Return [X, Y] of the center of cell containing provided text 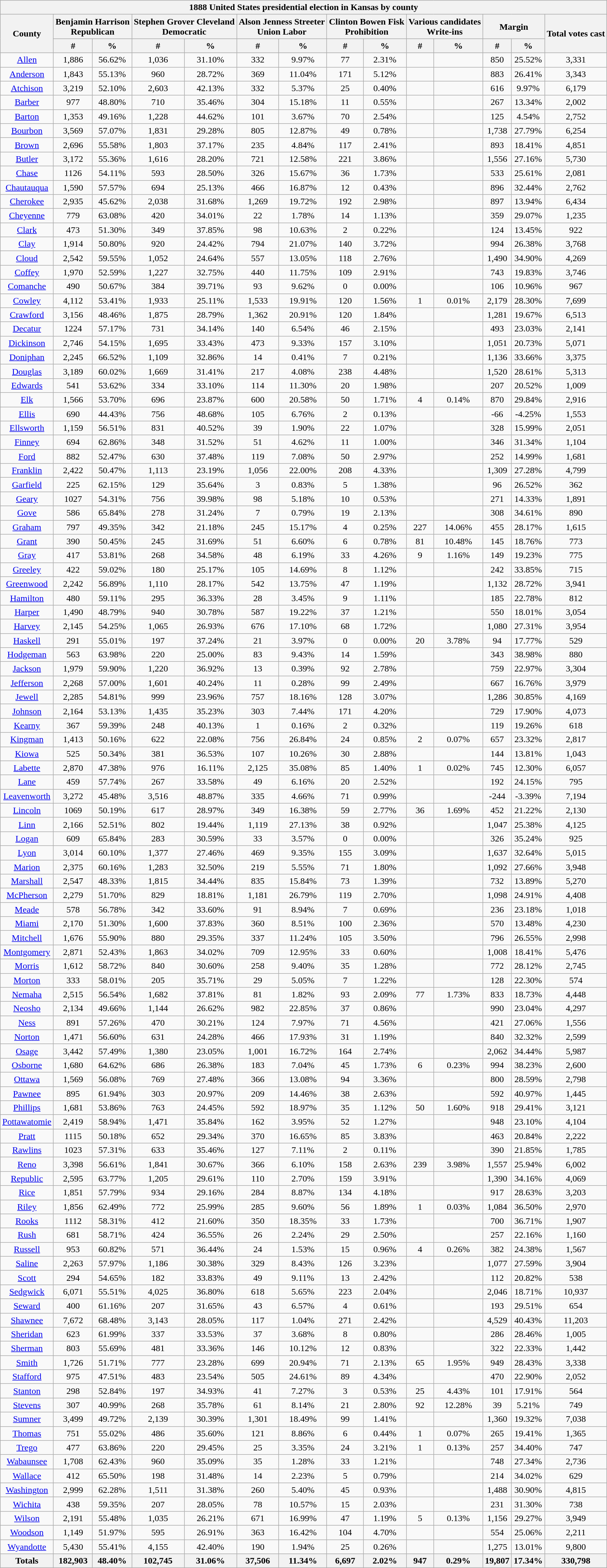
1.72% [385, 626]
44.62% [211, 116]
118 [345, 258]
32.75% [211, 272]
125 [497, 116]
304 [257, 102]
1,435 [158, 711]
13.05% [303, 258]
1,637 [497, 853]
26.41% [528, 74]
4,169 [576, 697]
2,125 [257, 768]
20.97% [211, 1093]
3,569 [73, 131]
6,513 [576, 315]
1,080 [497, 626]
922 [576, 230]
571 [158, 1249]
564 [576, 1391]
294 [73, 1277]
0.44% [385, 1433]
96 [497, 485]
715 [576, 570]
235 [257, 145]
31.34% [528, 442]
2.88% [385, 754]
3,979 [576, 683]
0.14% [458, 400]
Mitchell [27, 938]
747 [576, 1447]
1,009 [576, 385]
5,015 [576, 853]
47.51% [112, 1377]
49.35% [112, 527]
17.34% [528, 1561]
52.59% [112, 272]
295 [158, 598]
37.24% [211, 640]
Chautauqua [27, 187]
Hodgeman [27, 655]
3,121 [576, 1108]
Stephen Grover ClevelandDemocratic [184, 27]
578 [73, 910]
23.32% [528, 740]
550 [497, 612]
0.23% [458, 1065]
26.21% [211, 1518]
56.78% [112, 910]
3,338 [576, 1363]
459 [73, 782]
68 [345, 626]
19.22% [303, 612]
1,601 [158, 683]
60.02% [112, 371]
2,170 [73, 924]
1,815 [158, 881]
48 [257, 555]
40.99% [112, 1405]
48.80% [112, 102]
7.08% [303, 456]
58.94% [112, 1122]
382 [497, 1249]
2,245 [73, 357]
654 [576, 1306]
26.93% [211, 626]
469 [257, 853]
22.78% [528, 598]
29.35% [211, 938]
1,160 [576, 1235]
10.12% [303, 1349]
18.01% [528, 612]
2.77% [385, 810]
1224 [73, 329]
2,736 [576, 1462]
2,762 [576, 187]
0.01% [458, 301]
2,046 [497, 1292]
805 [257, 131]
541 [73, 385]
3.83% [385, 1136]
Bourbon [27, 131]
Smith [27, 1363]
812 [576, 598]
3,343 [576, 74]
794 [257, 244]
870 [497, 400]
1,283 [158, 867]
58.71% [112, 1235]
3.50% [385, 938]
0.92% [385, 824]
33.10% [211, 385]
57.79% [112, 1193]
Ford [27, 456]
1,056 [257, 471]
4.48% [385, 371]
1,365 [576, 1433]
48.46% [112, 315]
Sheridan [27, 1334]
27.31% [528, 626]
209 [257, 1093]
37.48% [211, 456]
0.32% [385, 725]
0.29% [458, 1561]
2.97% [385, 456]
917 [497, 1193]
587 [257, 612]
2,279 [73, 895]
5.21% [528, 1405]
3,172 [73, 159]
307 [73, 1405]
1,726 [73, 1363]
417 [73, 555]
Comanche [27, 286]
0.60% [385, 952]
11,203 [576, 1320]
3.72% [385, 244]
633 [158, 1150]
Lane [27, 782]
700 [497, 1221]
Wabaunsee [27, 1462]
54.65% [112, 1277]
455 [497, 527]
198 [158, 1476]
934 [158, 1193]
1,488 [497, 1490]
622 [158, 740]
616 [497, 88]
0.39% [303, 669]
3.78% [458, 640]
Cowley [27, 301]
29.84% [528, 400]
2,375 [73, 867]
7,672 [73, 1320]
102,745 [158, 1561]
1,181 [257, 895]
6.60% [303, 541]
59.39% [112, 725]
22.08% [211, 740]
63.86% [112, 1447]
18.81% [211, 895]
2.78% [385, 669]
2.98% [385, 202]
609 [73, 838]
56.51% [112, 428]
369 [257, 74]
Rooks [27, 1221]
37.17% [211, 145]
11.24% [303, 938]
47.38% [112, 768]
31.65% [211, 1306]
982 [257, 1009]
134 [345, 1193]
3.36% [385, 1079]
53.81% [112, 555]
3.91% [385, 1179]
400 [73, 1306]
19.32% [528, 1419]
223 [345, 1292]
1,132 [497, 584]
10,937 [576, 1292]
Haskell [27, 640]
110 [257, 1179]
490 [73, 286]
4,125 [576, 824]
28.79% [211, 315]
0.41% [303, 357]
24.45% [211, 1108]
28.97% [211, 810]
12.28% [458, 1405]
27.34% [528, 1462]
4,799 [576, 471]
162 [257, 1122]
2.80% [385, 1405]
Butler [27, 159]
50.67% [112, 286]
64.62% [112, 1065]
221 [345, 159]
16.38% [303, 810]
158 [345, 1164]
Sedgwick [27, 1292]
0.16% [303, 725]
835 [257, 881]
Shawnee [27, 1320]
4,269 [576, 258]
16.11% [211, 768]
26 [257, 1235]
1.94% [303, 1546]
McPherson [27, 895]
0.43% [385, 187]
13.34% [528, 102]
4,069 [576, 1179]
56.08% [112, 1079]
52.43% [112, 952]
183 [257, 1065]
505 [257, 1377]
3,768 [576, 244]
3.21% [385, 1447]
13.48% [528, 924]
190 [257, 1546]
Finney [27, 442]
2,166 [73, 824]
525 [73, 754]
721 [257, 159]
803 [73, 1349]
23.03% [528, 329]
990 [497, 1009]
25.94% [528, 1164]
34.01% [211, 216]
1,511 [158, 1490]
1,136 [497, 357]
3.57% [303, 838]
1,001 [257, 1051]
2,268 [73, 683]
53.13% [112, 711]
1,615 [576, 527]
3.95% [303, 1122]
Greenwood [27, 584]
9.33% [303, 343]
Sumner [27, 1419]
35.78% [211, 1405]
36.33% [211, 598]
2,970 [576, 1207]
529 [576, 640]
Republic [27, 1179]
1.40% [385, 768]
242 [497, 570]
1.89% [385, 1207]
40.24% [211, 683]
70 [345, 116]
367 [73, 725]
Total votes cast [576, 33]
33.43% [211, 343]
600 [257, 400]
4.70% [385, 1532]
23.04% [528, 1009]
35.24% [528, 838]
33.60% [211, 910]
24.91% [528, 895]
2.50% [385, 1235]
Brown [27, 145]
362 [576, 485]
23.10% [528, 1122]
32.50% [211, 867]
225 [73, 485]
28.12% [528, 966]
62.15% [112, 485]
0.80% [385, 1334]
2,164 [73, 711]
2.23% [303, 1476]
12.58% [303, 159]
1,043 [576, 754]
22.00% [303, 471]
53.41% [112, 301]
0.28% [303, 683]
363 [257, 1532]
3,331 [576, 60]
59.90% [112, 669]
Jewell [27, 697]
42.40% [211, 1546]
Lyon [27, 853]
23.19% [211, 471]
1,785 [576, 1150]
52.84% [112, 1391]
796 [497, 938]
25.00% [211, 655]
298 [73, 1391]
2,752 [576, 116]
947 [420, 1561]
56.54% [112, 994]
31.06% [211, 1561]
50.19% [112, 810]
1.90% [303, 428]
1,856 [73, 1207]
1,590 [73, 187]
586 [73, 513]
22.33% [528, 1349]
24.61% [303, 1377]
749 [576, 1405]
27.79% [528, 131]
1.53% [303, 1249]
3,156 [73, 315]
1,600 [158, 924]
32.32% [528, 1037]
13.01% [528, 1546]
37,506 [257, 1561]
925 [576, 838]
17.77% [528, 640]
1,109 [158, 357]
3,442 [73, 1051]
24.38% [528, 1249]
127 [257, 1150]
2,081 [576, 173]
1,695 [158, 343]
41 [257, 1391]
1,682 [158, 994]
83 [257, 655]
Lincoln [27, 810]
159 [345, 1179]
3.07% [385, 697]
32.44% [528, 187]
55.02% [112, 1433]
21.60% [211, 1221]
Stevens [27, 1405]
5.05% [303, 980]
2,222 [576, 1136]
5.12% [385, 74]
2,285 [73, 697]
182 [158, 1277]
13.89% [528, 881]
570 [497, 924]
28.20% [211, 159]
Kearny [27, 725]
953 [73, 1249]
14.69% [303, 570]
50.80% [112, 244]
54.11% [112, 173]
20.84% [528, 1136]
57.26% [112, 1023]
58.72% [112, 966]
28.61% [528, 371]
1,676 [73, 938]
3.09% [385, 853]
6.76% [303, 414]
360 [257, 924]
480 [73, 598]
Woodson [27, 1532]
18.97% [303, 1108]
Kiowa [27, 754]
493 [497, 329]
3,948 [576, 867]
121 [257, 1433]
252 [497, 456]
9.11% [303, 1277]
2.15% [385, 329]
180 [158, 570]
617 [158, 810]
3,054 [576, 612]
5,987 [576, 1051]
0.96% [385, 1249]
676 [257, 626]
61 [257, 1405]
883 [497, 74]
21.85% [528, 1150]
27.66% [528, 867]
686 [158, 1065]
Dickinson [27, 343]
7.97% [303, 1023]
63.77% [112, 1179]
23.96% [211, 697]
1.16% [458, 555]
55.41% [112, 1546]
Morris [27, 966]
Wilson [27, 1518]
Washington [27, 1490]
2,263 [73, 1263]
1,051 [497, 343]
129 [158, 485]
9.40% [303, 966]
630 [158, 456]
68.48% [112, 1320]
25.61% [528, 173]
1,286 [497, 697]
10.57% [303, 1504]
Cheyenne [27, 216]
217 [257, 371]
18.71% [528, 1292]
421 [497, 1023]
238 [345, 371]
11.30% [303, 385]
55.69% [112, 1349]
Thomas [27, 1433]
1,843 [73, 74]
17.93% [303, 1037]
533 [497, 173]
57.74% [112, 782]
35.08% [303, 768]
738 [576, 1504]
30.78% [211, 612]
50.34% [112, 754]
3,516 [158, 796]
260 [257, 1490]
Ottawa [27, 1079]
Elk [27, 400]
145 [497, 541]
33.53% [211, 1334]
13.45% [528, 230]
19.91% [303, 301]
12.87% [303, 131]
4.43% [458, 1391]
1,353 [73, 116]
4.84% [303, 145]
24.64% [211, 258]
7,194 [576, 796]
24.15% [528, 782]
-244 [497, 796]
33.58% [211, 782]
2,935 [73, 202]
1,738 [497, 131]
13.94% [528, 202]
231 [497, 1504]
1,275 [497, 1546]
29.16% [211, 1193]
2,746 [73, 343]
18.76% [528, 541]
1.38% [385, 485]
3.35% [303, 1447]
51.71% [112, 1363]
743 [497, 272]
61.99% [112, 1334]
667 [497, 683]
2,191 [73, 1518]
5.37% [303, 88]
18.16% [303, 697]
31.48% [211, 1476]
1,907 [576, 1221]
14.99% [528, 456]
50.47% [112, 471]
891 [73, 1023]
43 [257, 1306]
-3.39% [528, 796]
Benjamin HarrisonRepublican [93, 27]
Morton [27, 980]
54.25% [112, 626]
0.61% [385, 1306]
30.85% [528, 697]
63.98% [112, 655]
35.09% [211, 1462]
Wichita [27, 1504]
26.84% [303, 740]
258 [257, 966]
34.90% [528, 258]
1,110 [158, 584]
795 [576, 782]
671 [257, 1518]
2,062 [497, 1051]
54.31% [112, 499]
1,886 [73, 60]
9.62% [303, 286]
629 [576, 1476]
Cloud [27, 258]
32.64% [528, 853]
Montgomery [27, 952]
29.51% [528, 1306]
797 [73, 527]
155 [345, 853]
1,851 [73, 1193]
38.23% [528, 1065]
Wallace [27, 1476]
25.99% [211, 1207]
18.49% [303, 1419]
57.49% [112, 1051]
2,130 [576, 810]
55.48% [112, 1518]
91 [257, 910]
8.51% [303, 924]
2,002 [576, 102]
4.26% [385, 555]
248 [158, 725]
9,800 [576, 1546]
Graham [27, 527]
452 [497, 810]
833 [497, 994]
19.83% [528, 272]
1,005 [576, 1334]
3,954 [576, 626]
483 [158, 1377]
1,875 [158, 315]
3.97% [303, 640]
2,038 [158, 202]
3.68% [303, 1334]
4,851 [576, 145]
26.55% [528, 938]
2,696 [73, 145]
977 [73, 102]
1,841 [158, 1164]
Gove [27, 513]
55.13% [112, 74]
895 [73, 1093]
Garfield [27, 485]
193 [497, 1306]
58.31% [112, 1221]
2.24% [303, 1235]
1,970 [73, 272]
6,071 [73, 1292]
1,065 [158, 626]
1126 [73, 173]
4,408 [576, 895]
73 [345, 881]
Geary [27, 499]
39.98% [211, 499]
Linn [27, 824]
36.53% [211, 754]
1,235 [576, 216]
Rice [27, 1193]
748 [497, 1462]
Clinton Bowen FiskProhibition [367, 27]
920 [158, 244]
286 [497, 1334]
36.44% [211, 1249]
1.22% [385, 980]
-4.25% [528, 414]
343 [497, 655]
2.49% [385, 683]
36.55% [211, 1235]
Nemaha [27, 994]
106 [497, 286]
60.82% [112, 1249]
3.23% [385, 1263]
2,595 [73, 1179]
56.89% [112, 584]
Trego [27, 1447]
Labette [27, 768]
28.46% [528, 1334]
35.23% [211, 711]
1.39% [385, 881]
Crawford [27, 315]
5,730 [576, 159]
0.69% [385, 910]
48.40% [112, 1561]
542 [257, 584]
5,476 [576, 952]
1,113 [158, 471]
777 [158, 1363]
1.13% [385, 216]
896 [497, 187]
20.82% [528, 1277]
57.31% [112, 1150]
126 [345, 1263]
882 [73, 456]
1,553 [576, 414]
25.06% [528, 1532]
50.16% [112, 740]
0.25% [385, 527]
1888 United States presidential election in Kansas by county [303, 7]
34.40% [528, 1447]
949 [497, 1363]
48.87% [211, 796]
28.43% [528, 1363]
1,413 [73, 740]
34.93% [211, 1391]
8.87% [303, 1193]
57.00% [112, 683]
1,084 [497, 1207]
54.15% [112, 343]
45.48% [112, 796]
36.92% [211, 669]
0.85% [385, 740]
265 [497, 1433]
1,008 [497, 952]
15.18% [303, 102]
420 [158, 216]
30.38% [211, 1263]
1,077 [497, 1263]
731 [158, 329]
1,520 [497, 371]
40.13% [211, 725]
Leavenworth [27, 796]
60.10% [112, 853]
2.31% [385, 60]
27.59% [528, 1263]
205 [158, 980]
2,515 [73, 994]
33.83% [211, 1277]
4,529 [497, 1320]
975 [73, 1377]
30.67% [211, 1164]
104 [345, 1532]
61.94% [112, 1093]
40.43% [528, 1320]
3,375 [576, 357]
5.18% [303, 499]
17.10% [303, 626]
6,002 [576, 1164]
Scott [27, 1277]
78 [257, 1504]
42.13% [211, 88]
182,903 [73, 1561]
Jackson [27, 669]
2,134 [73, 1009]
999 [158, 697]
236 [497, 910]
50.45% [112, 541]
Jefferson [27, 683]
27.28% [528, 471]
Clay [27, 244]
57.07% [112, 131]
0.93% [385, 1490]
24.28% [211, 1037]
2.74% [385, 1051]
1,979 [73, 669]
65 [420, 1363]
538 [576, 1277]
23.54% [211, 1377]
574 [576, 980]
893 [497, 145]
0.03% [458, 1207]
144 [497, 754]
52.10% [112, 88]
60.16% [112, 867]
30.60% [211, 966]
563 [73, 655]
58.01% [112, 980]
11.04% [303, 74]
Russell [27, 1249]
Meade [27, 910]
1,831 [158, 131]
Osborne [27, 1065]
19.26% [528, 725]
Seward [27, 1306]
29.27% [528, 1518]
6,697 [345, 1561]
14.33% [528, 499]
1,567 [576, 1249]
1,569 [73, 1079]
631 [158, 1037]
0.11% [385, 1150]
107 [257, 754]
2,817 [576, 740]
65.50% [112, 1476]
2.91% [385, 272]
2,422 [73, 471]
5.40% [303, 1490]
10.63% [303, 230]
16.76% [528, 683]
40.97% [528, 1093]
19.41% [528, 1433]
Norton [27, 1037]
Logan [27, 838]
Allen [27, 60]
1,220 [158, 669]
1,228 [158, 116]
285 [257, 1207]
35.64% [211, 485]
2,419 [73, 1122]
1,566 [73, 400]
4,448 [576, 994]
681 [73, 1235]
3,189 [73, 371]
1,914 [73, 244]
109 [345, 272]
55.51% [112, 1292]
36.50% [528, 1207]
48.33% [112, 881]
4.18% [385, 1193]
15.17% [303, 527]
34.58% [211, 555]
1.56% [385, 301]
38.98% [528, 655]
208 [345, 471]
1,533 [257, 301]
557 [257, 258]
2.04% [385, 1292]
1,708 [73, 1462]
2.76% [385, 258]
1.71% [385, 400]
381 [158, 754]
35.84% [211, 1122]
Totals [27, 1561]
5.65% [303, 1292]
21.22% [528, 810]
2.36% [385, 924]
61.16% [112, 1306]
763 [158, 1108]
17.91% [528, 1391]
350 [257, 1221]
5.55% [303, 867]
19.44% [211, 824]
52.47% [112, 456]
554 [497, 1532]
Rawlins [27, 1150]
46 [345, 329]
36.71% [528, 1221]
Decatur [27, 329]
15.67% [303, 173]
16.72% [303, 1051]
55.90% [112, 938]
1,309 [497, 471]
Kingman [27, 740]
4.20% [385, 711]
16.65% [303, 1136]
100 [345, 924]
2,998 [576, 938]
333 [73, 980]
8.14% [303, 1405]
Margin [514, 27]
62.28% [112, 1490]
Marshall [27, 881]
164 [345, 1051]
14.46% [303, 1093]
1.80% [385, 867]
1027 [73, 499]
3,203 [576, 1193]
3,949 [576, 1518]
3.67% [303, 116]
0.40% [385, 88]
20.94% [303, 1363]
18.73% [528, 994]
486 [158, 1433]
334 [158, 385]
31.24% [211, 513]
Johnson [27, 711]
9.43% [303, 655]
Grant [27, 541]
16.42% [303, 1532]
16.99% [303, 1518]
424 [158, 1235]
1,557 [497, 1164]
34.61% [528, 513]
4,297 [576, 1009]
20.91% [303, 315]
3,746 [576, 272]
54.81% [112, 697]
283 [158, 838]
1,205 [158, 1179]
53.70% [112, 400]
593 [158, 173]
1069 [73, 810]
31.10% [211, 60]
1,442 [576, 1349]
28.63% [528, 1193]
33.85% [528, 570]
29.28% [211, 131]
2,179 [497, 301]
2.54% [385, 116]
23.87% [211, 400]
Saline [27, 1263]
7,038 [576, 1419]
1.04% [303, 1320]
3,499 [73, 1419]
59 [345, 810]
308 [497, 513]
6.54% [303, 329]
322 [497, 1349]
6.57% [303, 1306]
55.36% [112, 159]
157 [345, 343]
2,141 [576, 329]
Barber [27, 102]
28.30% [528, 301]
25.17% [211, 570]
6,254 [576, 131]
227 [420, 527]
34.16% [528, 1179]
56.61% [112, 1164]
757 [257, 697]
329 [257, 1263]
1,227 [158, 272]
45.62% [112, 202]
800 [497, 1079]
22.85% [303, 1009]
477 [73, 1447]
769 [158, 1079]
1.95% [458, 1363]
31.30% [528, 1504]
14.06% [458, 527]
709 [257, 952]
26.52% [528, 485]
284 [257, 1193]
6.10% [303, 1164]
4.54% [528, 116]
6,179 [576, 88]
25.38% [528, 824]
55.58% [112, 145]
Sherman [27, 1349]
2,547 [73, 881]
13.81% [528, 754]
779 [73, 216]
3,904 [576, 1263]
Coffey [27, 272]
3,272 [73, 796]
112 [497, 1277]
51.97% [112, 1532]
1,669 [158, 371]
1.27% [385, 1122]
4,025 [158, 1292]
0.22% [385, 230]
52 [345, 1122]
940 [158, 612]
831 [158, 428]
28.59% [528, 1079]
0.55% [385, 102]
25.13% [211, 187]
37.83% [211, 924]
10.96% [528, 286]
2,999 [73, 1490]
Cherokee [27, 202]
1.11% [385, 598]
1,680 [73, 1065]
19,807 [497, 1561]
0.86% [385, 1009]
239 [420, 1164]
214 [497, 1476]
1,269 [257, 202]
Miami [27, 924]
Stanton [27, 1391]
30.59% [211, 838]
57.97% [112, 1263]
31.52% [211, 442]
23.28% [211, 1363]
53.86% [112, 1108]
1,035 [158, 1518]
2.41% [385, 145]
291 [73, 640]
22.97% [528, 669]
773 [576, 541]
4,815 [576, 1490]
29.61% [211, 1179]
1,156 [497, 1518]
1,047 [497, 824]
1,144 [158, 1009]
51.70% [112, 895]
Hamilton [27, 598]
49.72% [112, 1419]
30.21% [211, 1023]
19.72% [303, 202]
732 [497, 881]
2.02% [385, 1561]
623 [73, 1334]
89 [345, 1377]
49.16% [112, 116]
35.71% [211, 980]
27.06% [528, 1023]
50.18% [112, 1136]
27.46% [211, 853]
438 [73, 1504]
1.07% [385, 428]
County [27, 33]
Atchison [27, 88]
829 [158, 895]
Osage [27, 1051]
1.98% [385, 385]
7.27% [303, 1391]
3.10% [385, 343]
2,870 [73, 768]
20.52% [528, 385]
1,281 [497, 315]
62.86% [112, 442]
12.30% [528, 768]
7.44% [303, 711]
40.52% [211, 428]
2,798 [576, 1079]
33.66% [528, 357]
1,360 [497, 1419]
4.33% [385, 471]
481 [158, 1349]
Edwards [27, 385]
3,014 [73, 853]
62.43% [112, 1462]
346 [497, 442]
967 [576, 286]
Ellsworth [27, 428]
Riley [27, 1207]
4.66% [303, 796]
59.55% [112, 258]
1.41% [385, 1419]
370 [257, 1136]
4,104 [576, 1122]
729 [497, 711]
3,941 [576, 584]
2,745 [576, 966]
1.60% [458, 1108]
55.01% [112, 640]
Stafford [27, 1377]
34.14% [211, 329]
-66 [497, 414]
Greeley [27, 570]
15.99% [528, 428]
59.35% [112, 1504]
775 [576, 555]
1,104 [576, 442]
Wyandotte [27, 1546]
29.07% [528, 216]
31.38% [211, 1490]
850 [497, 60]
17.90% [528, 711]
595 [158, 1532]
696 [158, 400]
Rush [27, 1235]
463 [497, 1136]
918 [497, 1108]
10.48% [458, 541]
5,430 [73, 1546]
21.07% [303, 244]
948 [497, 1122]
37.85% [211, 230]
1,616 [158, 159]
1,149 [73, 1532]
5,270 [576, 881]
328 [497, 428]
56.62% [112, 60]
2,603 [158, 88]
759 [497, 669]
149 [497, 555]
59.11% [112, 598]
1,390 [497, 1179]
185 [497, 598]
4,073 [576, 711]
30.39% [211, 1419]
25.52% [528, 60]
330,798 [576, 1561]
30 [345, 754]
3,219 [73, 88]
24.42% [211, 244]
Various candidatesWrite-ins [445, 27]
Harper [27, 612]
Douglas [27, 371]
22.16% [528, 1235]
422 [73, 570]
710 [158, 102]
Clark [27, 230]
4,112 [73, 301]
56.60% [112, 1037]
3.45% [303, 598]
1,445 [576, 1093]
21.18% [211, 527]
23.18% [528, 910]
2,052 [576, 1377]
Gray [27, 555]
2,211 [576, 1532]
22.30% [528, 980]
30.90% [528, 1490]
28 [257, 598]
7.04% [303, 1065]
890 [576, 513]
1,891 [576, 499]
8.94% [303, 910]
27.16% [528, 159]
44.43% [112, 414]
53.62% [112, 385]
19.67% [528, 315]
2,145 [73, 626]
8.86% [303, 1433]
27.13% [303, 824]
25.11% [211, 301]
2,599 [576, 1037]
56 [345, 1207]
1,092 [497, 867]
48.68% [211, 414]
1,119 [257, 824]
0.99% [385, 796]
13.08% [303, 1079]
26.91% [211, 1532]
33.36% [211, 1349]
1,186 [158, 1263]
7.11% [303, 1150]
62.49% [112, 1207]
5,313 [576, 371]
0.02% [458, 768]
12.95% [303, 952]
23.05% [211, 1051]
802 [158, 824]
359 [497, 216]
15.84% [303, 881]
Ellis [27, 414]
2.03% [385, 1504]
59.02% [112, 570]
1,362 [257, 315]
1,052 [158, 258]
Harvey [27, 626]
26.62% [211, 1009]
751 [73, 1433]
Doniphan [27, 357]
5,071 [576, 343]
Alson Jenness StreeterUnion Labor [282, 27]
1,159 [73, 428]
1.69% [458, 810]
2,242 [73, 584]
26.79% [303, 895]
Phillips [27, 1108]
19 [345, 513]
1.84% [385, 315]
9.60% [303, 1207]
10.26% [303, 754]
20.58% [303, 400]
1,377 [158, 853]
66.52% [112, 357]
2,871 [73, 952]
745 [497, 768]
63.08% [112, 216]
6,057 [576, 768]
335 [257, 796]
976 [158, 768]
6.16% [303, 782]
57.57% [112, 187]
29.34% [211, 1136]
146 [257, 1349]
1,301 [257, 1419]
1112 [73, 1221]
31 [345, 1037]
652 [158, 1136]
Franklin [27, 471]
10 [345, 499]
897 [497, 202]
2,139 [158, 1419]
Anderson [27, 74]
28.50% [211, 173]
31.69% [211, 541]
348 [158, 442]
2,600 [576, 1065]
Pratt [27, 1136]
2.09% [385, 994]
11.34% [303, 1561]
3,398 [73, 1164]
699 [257, 1363]
1,612 [73, 966]
9.35% [303, 853]
3,304 [576, 669]
Barton [27, 116]
27.48% [211, 1079]
690 [73, 414]
657 [497, 740]
39.71% [211, 286]
Ness [27, 1023]
31.41% [211, 371]
29.41% [528, 1108]
18.35% [303, 1221]
1023 [73, 1150]
1,036 [158, 60]
57.17% [112, 329]
52.51% [112, 824]
4,230 [576, 924]
8.43% [303, 1263]
2,542 [73, 258]
31.68% [211, 202]
3.86% [385, 159]
36.80% [211, 1292]
1,098 [497, 895]
1115 [73, 1136]
114 [257, 385]
1.00% [385, 442]
7,699 [576, 301]
1,803 [158, 145]
3,143 [158, 1320]
20.73% [528, 343]
3.98% [458, 1164]
16.87% [303, 187]
49.66% [112, 1009]
2,916 [576, 400]
Marion [27, 867]
4,155 [158, 1546]
32.86% [211, 357]
6,434 [576, 202]
2,051 [576, 428]
1,933 [158, 301]
4.34% [385, 1377]
1.59% [385, 655]
1,380 [158, 1051]
Pottawatomie [27, 1122]
384 [158, 286]
1.82% [303, 994]
Pawnee [27, 1093]
Reno [27, 1164]
48.79% [112, 612]
35.60% [211, 1433]
19.23% [528, 555]
440 [257, 272]
37.81% [211, 994]
22.90% [528, 1377]
4.08% [303, 371]
Neosho [27, 1009]
6.19% [303, 555]
0.21% [385, 357]
13.75% [303, 584]
4.56% [385, 1023]
1.78% [303, 216]
29.45% [211, 1447]
278 [158, 513]
11.75% [303, 272]
4.62% [303, 442]
219 [257, 867]
2.52% [385, 782]
1,863 [158, 952]
1,018 [576, 910]
Chase [27, 173]
